For the text-containing cell, return its midpoint in [X, Y] coordinate format. 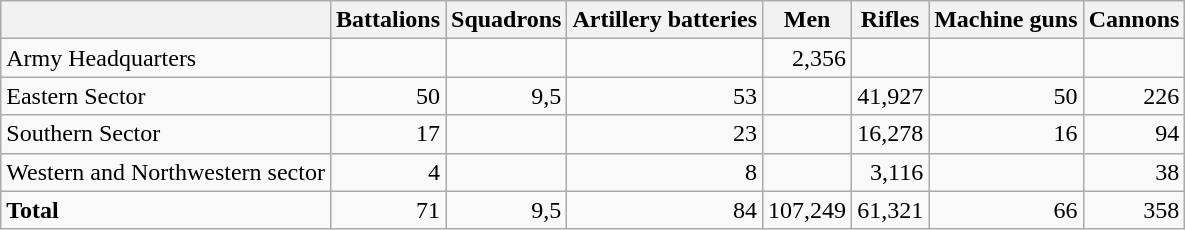
Western and Northwestern sector [166, 172]
66 [1006, 210]
4 [388, 172]
Artillery batteries [665, 20]
3,116 [890, 172]
2,356 [808, 58]
226 [1134, 96]
8 [665, 172]
23 [665, 134]
84 [665, 210]
71 [388, 210]
94 [1134, 134]
Army Headquarters [166, 58]
16 [1006, 134]
61,321 [890, 210]
41,927 [890, 96]
53 [665, 96]
Machine guns [1006, 20]
17 [388, 134]
38 [1134, 172]
Cannons [1134, 20]
Men [808, 20]
Eastern Sector [166, 96]
Southern Sector [166, 134]
Squadrons [506, 20]
Rifles [890, 20]
107,249 [808, 210]
Total [166, 210]
358 [1134, 210]
Battalions [388, 20]
16,278 [890, 134]
